Identify which cell holds the provided text, then report its [X, Y] central coordinate. 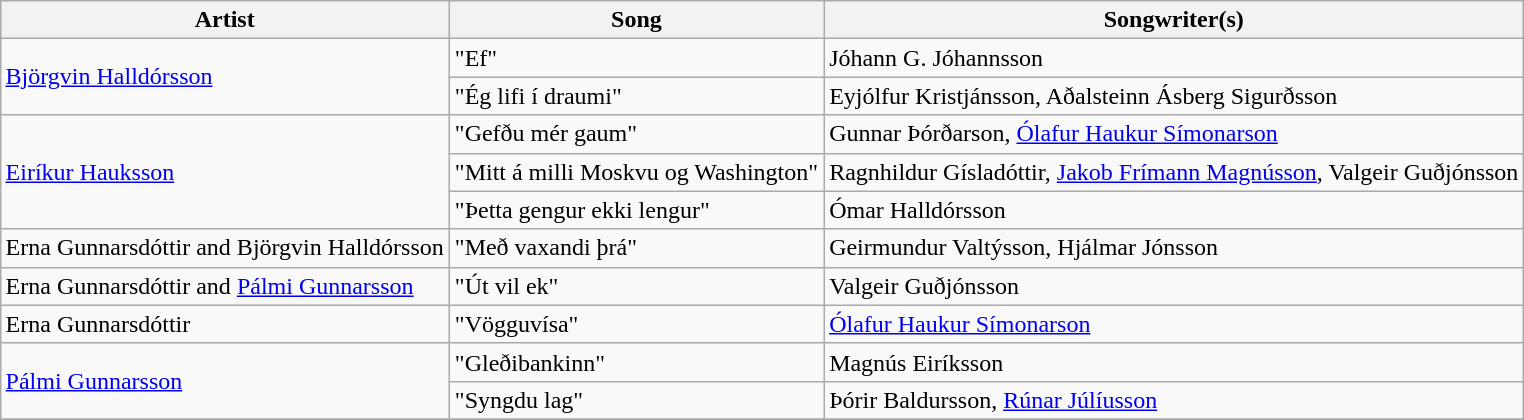
Valgeir Guðjónsson [1174, 286]
Eyjólfur Kristjánsson, Aðalsteinn Ásberg Sigurðsson [1174, 96]
Ómar Halldórsson [1174, 210]
Song [636, 20]
"Út vil ek" [636, 286]
"Vögguvísa" [636, 324]
"Með vaxandi þrá" [636, 248]
"Gefðu mér gaum" [636, 134]
Pálmi Gunnarsson [224, 381]
Þórir Baldursson, Rúnar Júlíusson [1174, 400]
Songwriter(s) [1174, 20]
Björgvin Halldórsson [224, 77]
"Ef" [636, 58]
"Gleðibankinn" [636, 362]
"Mitt á milli Moskvu og Washington" [636, 172]
Geirmundur Valtýsson, Hjálmar Jónsson [1174, 248]
Erna Gunnarsdóttir [224, 324]
Magnús Eiríksson [1174, 362]
Ólafur Haukur Símonarson [1174, 324]
Erna Gunnarsdóttir and Björgvin Halldórsson [224, 248]
Erna Gunnarsdóttir and Pálmi Gunnarsson [224, 286]
"Ég lifi í draumi" [636, 96]
Gunnar Þórðarson, Ólafur Haukur Símonarson [1174, 134]
Artist [224, 20]
"Syngdu lag" [636, 400]
Ragnhildur Gísladóttir, Jakob Frímann Magnússon, Valgeir Guðjónsson [1174, 172]
Eiríkur Hauksson [224, 172]
Jóhann G. Jóhannsson [1174, 58]
"Þetta gengur ekki lengur" [636, 210]
